Return (X, Y) of the center of cell containing provided text 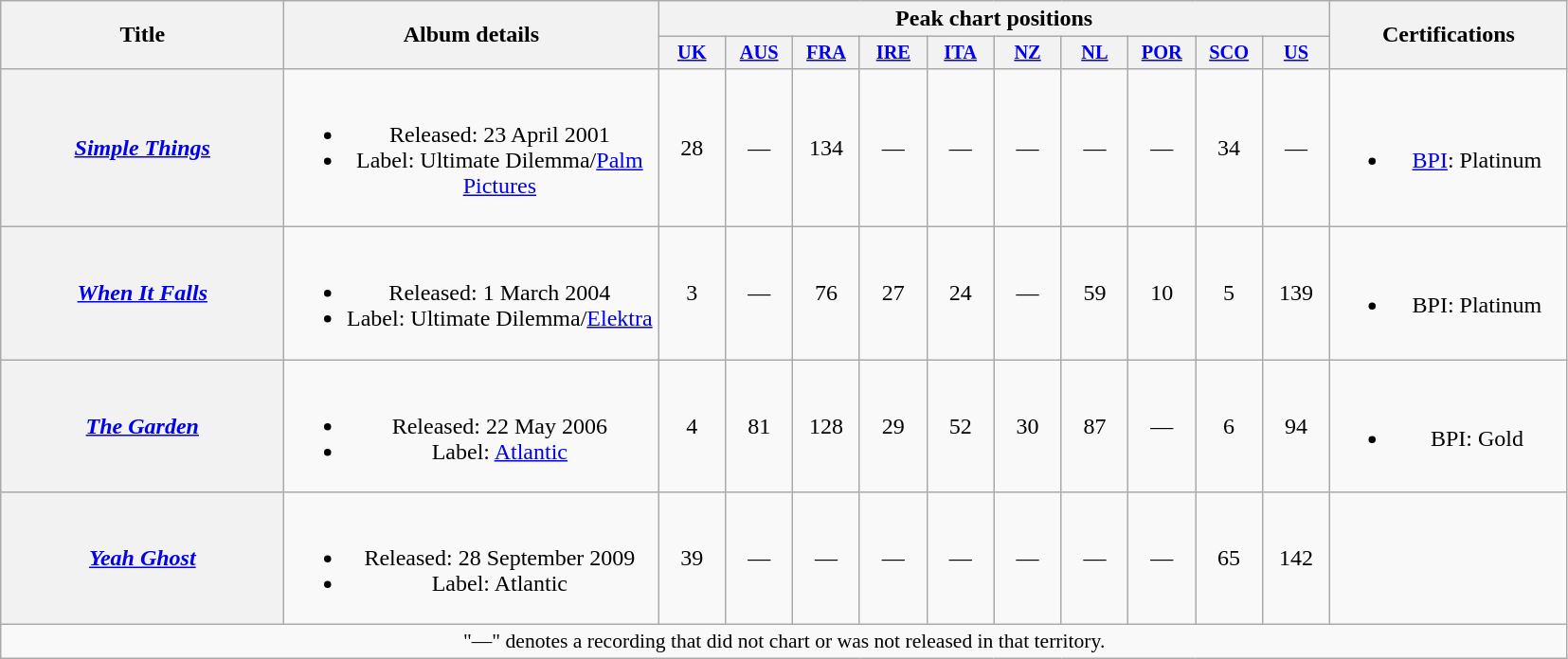
Released: 28 September 2009Label: Atlantic (472, 559)
Released: 23 April 2001Label: Ultimate Dilemma/Palm Pictures (472, 148)
59 (1095, 294)
3 (692, 294)
34 (1230, 148)
128 (826, 426)
29 (892, 426)
US (1296, 53)
The Garden (142, 426)
76 (826, 294)
65 (1230, 559)
10 (1162, 294)
AUS (760, 53)
Certifications (1448, 35)
IRE (892, 53)
94 (1296, 426)
24 (961, 294)
27 (892, 294)
SCO (1230, 53)
6 (1230, 426)
142 (1296, 559)
39 (692, 559)
Peak chart positions (995, 19)
Album details (472, 35)
Released: 1 March 2004Label: Ultimate Dilemma/Elektra (472, 294)
When It Falls (142, 294)
81 (760, 426)
87 (1095, 426)
"—" denotes a recording that did not chart or was not released in that territory. (784, 642)
4 (692, 426)
134 (826, 148)
28 (692, 148)
Yeah Ghost (142, 559)
ITA (961, 53)
BPI: Gold (1448, 426)
NL (1095, 53)
UK (692, 53)
139 (1296, 294)
52 (961, 426)
5 (1230, 294)
Released: 22 May 2006Label: Atlantic (472, 426)
FRA (826, 53)
Simple Things (142, 148)
POR (1162, 53)
30 (1027, 426)
Title (142, 35)
NZ (1027, 53)
